Scan for the cell matching the given text and deliver its [x, y] coordinate at center. 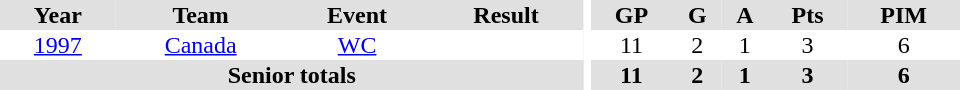
Year [58, 15]
1997 [58, 45]
Senior totals [292, 75]
Team [201, 15]
PIM [904, 15]
Pts [808, 15]
WC [358, 45]
A [745, 15]
Result [506, 15]
Event [358, 15]
G [698, 15]
Canada [201, 45]
GP [631, 15]
